Identify which cell holds the provided text, then report its [X, Y] central coordinate. 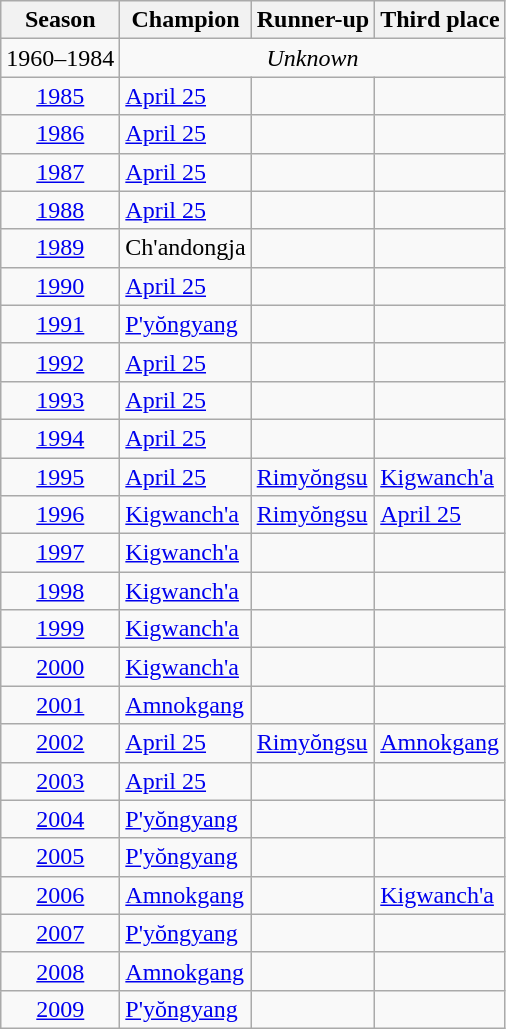
1994 [60, 438]
1997 [60, 553]
2005 [60, 857]
Unknown [312, 58]
1960–1984 [60, 58]
1986 [60, 134]
1988 [60, 210]
1993 [60, 400]
Third place [440, 20]
2009 [60, 1009]
1987 [60, 172]
2003 [60, 781]
2004 [60, 819]
Champion [186, 20]
Runner-up [313, 20]
2000 [60, 667]
1989 [60, 248]
1999 [60, 629]
Season [60, 20]
1992 [60, 362]
2001 [60, 705]
2002 [60, 743]
1996 [60, 515]
1985 [60, 96]
1995 [60, 477]
Ch'andongja [186, 248]
1990 [60, 286]
2008 [60, 971]
1998 [60, 591]
1991 [60, 324]
2007 [60, 933]
2006 [60, 895]
